Detect which cell encompasses the target text, then output its (X, Y) center coordinate. 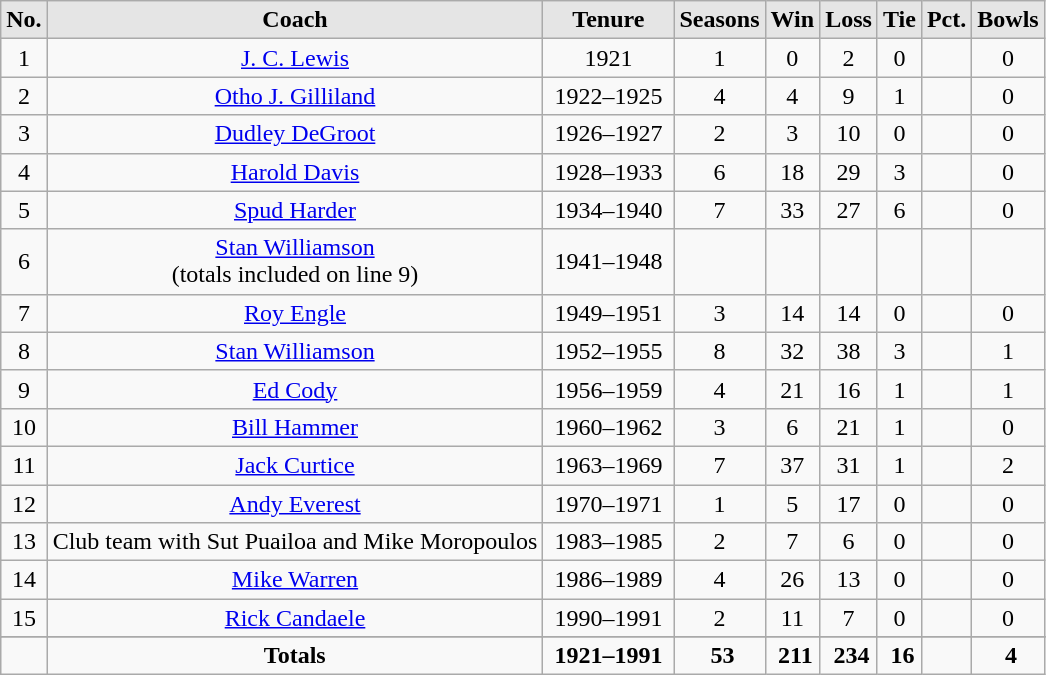
32 (792, 351)
234 (849, 656)
Andy Everest (295, 503)
Dudley DeGroot (295, 134)
Rick Candaele (295, 618)
Harold Davis (295, 172)
Totals (295, 656)
Mike Warren (295, 580)
1956–1959 (608, 389)
Bill Hammer (295, 427)
Roy Engle (295, 313)
37 (792, 465)
1960–1962 (608, 427)
1983–1985 (608, 542)
1921 (608, 58)
Pct. (946, 20)
38 (849, 351)
1990–1991 (608, 618)
18 (792, 172)
Loss (849, 20)
Ed Cody (295, 389)
1921–1991 (608, 656)
31 (849, 465)
1963–1969 (608, 465)
Seasons (720, 20)
Spud Harder (295, 210)
Club team with Sut Puailoa and Mike Moropoulos (295, 542)
1986–1989 (608, 580)
26 (792, 580)
1952–1955 (608, 351)
Tenure (608, 20)
1949–1951 (608, 313)
1922–1925 (608, 96)
Otho J. Gilliland (295, 96)
53 (720, 656)
Tie (899, 20)
1970–1971 (608, 503)
1934–1940 (608, 210)
1926–1927 (608, 134)
211 (792, 656)
Bowls (1008, 20)
No. (24, 20)
1928–1933 (608, 172)
Stan Williamson(totals included on line 9) (295, 262)
J. C. Lewis (295, 58)
27 (849, 210)
Win (792, 20)
29 (849, 172)
Jack Curtice (295, 465)
12 (24, 503)
Coach (295, 20)
Stan Williamson (295, 351)
33 (792, 210)
1941–1948 (608, 262)
17 (849, 503)
15 (24, 618)
